For the text-containing cell, return its midpoint in (X, Y) coordinate format. 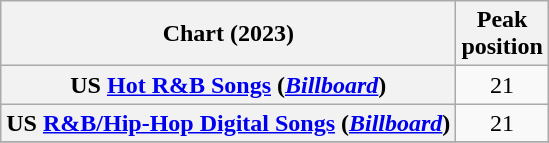
Chart (2023) (228, 34)
US R&B/Hip-Hop Digital Songs (Billboard) (228, 123)
US Hot R&B Songs (Billboard) (228, 85)
Peak position (502, 34)
